Identify which cell holds the provided text, then report its [x, y] central coordinate. 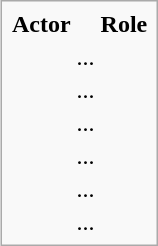
Actor [41, 24]
Role [124, 24]
